Determine the [x, y] coordinate at the center of the cell enclosing the given text.  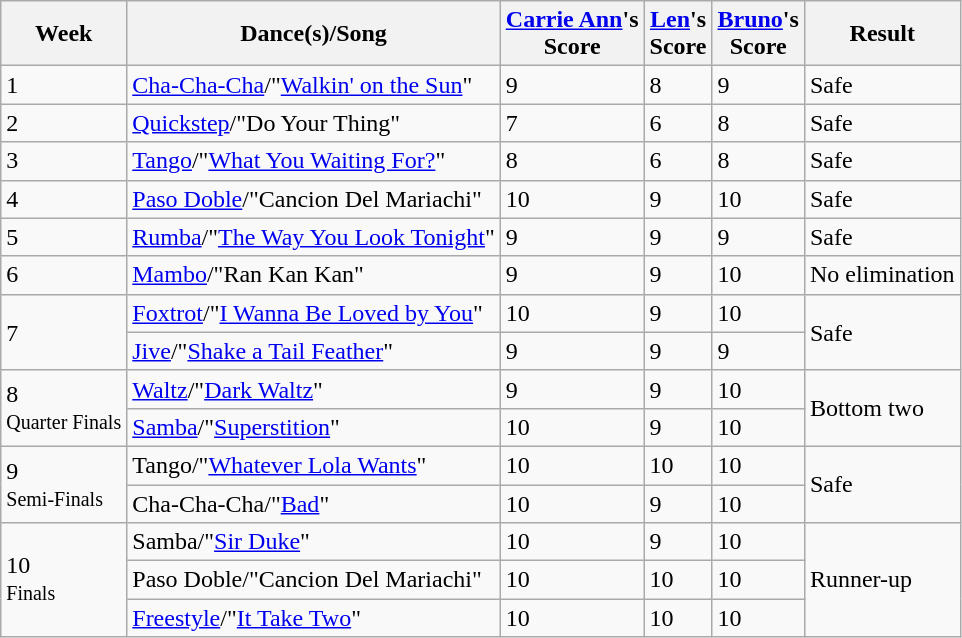
Bruno'sScore [758, 34]
Len'sScore [678, 34]
5 [64, 237]
2 [64, 123]
Week [64, 34]
Bottom two [882, 408]
Samba/"Sir Duke" [314, 542]
Rumba/"The Way You Look Tonight" [314, 237]
Quickstep/"Do Your Thing" [314, 123]
Runner-up [882, 580]
Samba/"Superstition" [314, 427]
4 [64, 199]
1 [64, 85]
Freestyle/"It Take Two" [314, 618]
Tango/"Whatever Lola Wants" [314, 465]
Jive/"Shake a Tail Feather" [314, 351]
Cha-Cha-Cha/"Walkin' on the Sun" [314, 85]
8Quarter Finals [64, 408]
Waltz/"Dark Waltz" [314, 389]
Foxtrot/"I Wanna Be Loved by You" [314, 313]
Dance(s)/Song [314, 34]
3 [64, 161]
No elimination [882, 275]
Tango/"What You Waiting For?" [314, 161]
9Semi-Finals [64, 484]
Cha-Cha-Cha/"Bad" [314, 503]
Result [882, 34]
Mambo/"Ran Kan Kan" [314, 275]
10Finals [64, 580]
Carrie Ann'sScore [572, 34]
